Capture the cell that displays the provided text and extract its (x, y) central coordinate. 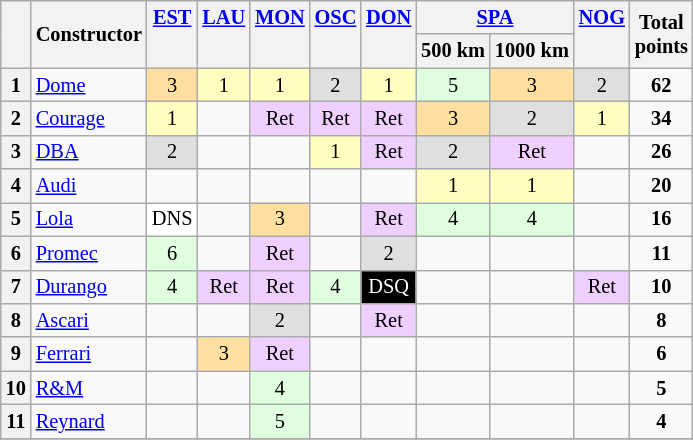
EST (172, 34)
OSC (336, 34)
DSQ (388, 287)
DNS (172, 219)
Courage (89, 118)
Audi (89, 186)
Promec (89, 253)
7 (16, 287)
MON (280, 34)
34 (662, 118)
Dome (89, 85)
DBA (89, 152)
20 (662, 186)
Ascari (89, 320)
500 km (453, 51)
Constructor (89, 34)
SPA (495, 17)
Lola (89, 219)
Reynard (89, 421)
16 (662, 219)
DON (388, 34)
LAU (224, 34)
62 (662, 85)
1000 km (532, 51)
R&M (89, 388)
Totalpoints (662, 34)
9 (16, 354)
NOG (602, 34)
Durango (89, 287)
Ferrari (89, 354)
26 (662, 152)
